From the cell containing the given text, extract its center point as (x, y) coordinate. 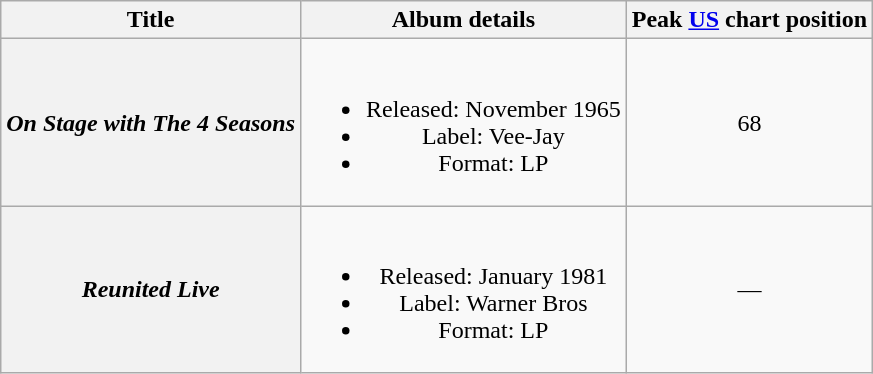
On Stage with The 4 Seasons (151, 122)
Title (151, 20)
Peak US chart position (749, 20)
Released: January 1981Label: Warner BrosFormat: LP (464, 290)
Album details (464, 20)
Released: November 1965Label: Vee-JayFormat: LP (464, 122)
— (749, 290)
Reunited Live (151, 290)
68 (749, 122)
